For the text-containing cell, return its midpoint in (X, Y) coordinate format. 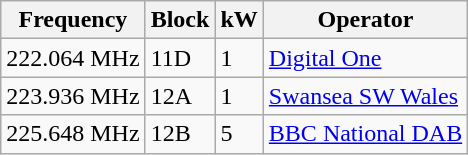
Digital One (365, 58)
Operator (365, 20)
5 (239, 134)
225.648 MHz (73, 134)
Block (180, 20)
223.936 MHz (73, 96)
BBC National DAB (365, 134)
kW (239, 20)
Frequency (73, 20)
11D (180, 58)
12B (180, 134)
Swansea SW Wales (365, 96)
12A (180, 96)
222.064 MHz (73, 58)
